Capture the cell that displays the provided text and extract its (X, Y) central coordinate. 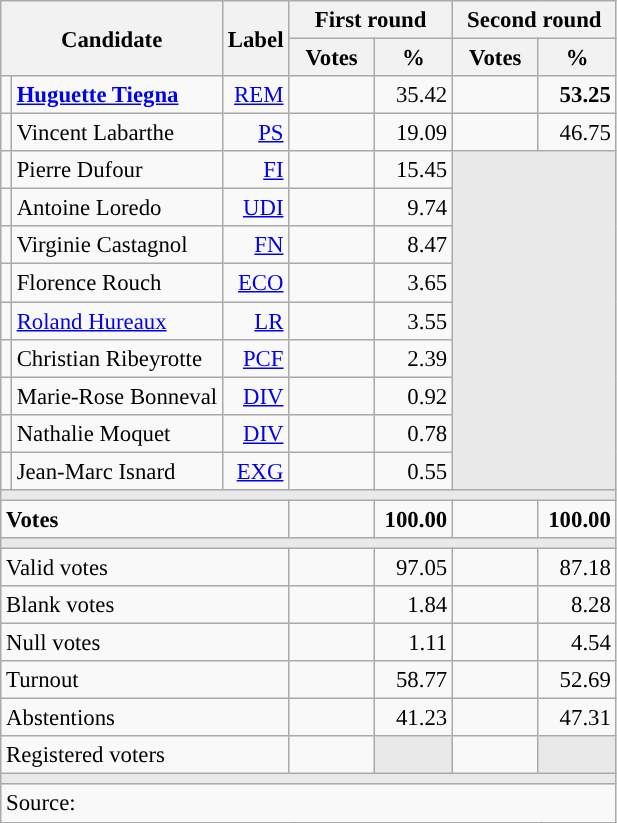
1.11 (413, 643)
97.05 (413, 567)
Marie-Rose Bonneval (116, 396)
Label (255, 38)
46.75 (577, 133)
PS (255, 133)
Virginie Castagnol (116, 245)
1.84 (413, 605)
Florence Rouch (116, 283)
Antoine Loredo (116, 208)
87.18 (577, 567)
58.77 (413, 680)
Blank votes (145, 605)
EXG (255, 471)
Registered voters (145, 755)
REM (255, 95)
Candidate (112, 38)
0.92 (413, 396)
Source: (308, 804)
3.65 (413, 283)
FN (255, 245)
8.47 (413, 245)
FI (255, 170)
Huguette Tiegna (116, 95)
9.74 (413, 208)
8.28 (577, 605)
3.55 (413, 321)
52.69 (577, 680)
Jean-Marc Isnard (116, 471)
Null votes (145, 643)
Vincent Labarthe (116, 133)
Nathalie Moquet (116, 433)
First round (371, 20)
Roland Hureaux (116, 321)
Turnout (145, 680)
PCF (255, 358)
19.09 (413, 133)
Valid votes (145, 567)
0.78 (413, 433)
2.39 (413, 358)
35.42 (413, 95)
0.55 (413, 471)
Second round (534, 20)
ECO (255, 283)
Abstentions (145, 718)
53.25 (577, 95)
15.45 (413, 170)
UDI (255, 208)
41.23 (413, 718)
4.54 (577, 643)
47.31 (577, 718)
LR (255, 321)
Christian Ribeyrotte (116, 358)
Pierre Dufour (116, 170)
